Output the (X, Y) coordinate of the center of the cell containing the given text.  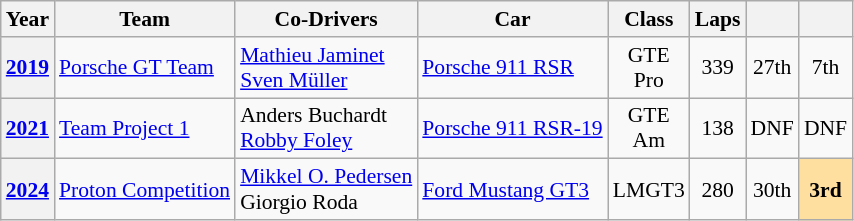
Team Project 1 (144, 128)
Proton Competition (144, 190)
Class (649, 19)
Co-Drivers (326, 19)
Porsche GT Team (144, 68)
Porsche 911 RSR (512, 68)
Year (28, 19)
Anders Buchardt Robby Foley (326, 128)
GTEAm (649, 128)
7th (826, 68)
Ford Mustang GT3 (512, 190)
GTEPro (649, 68)
Team (144, 19)
2019 (28, 68)
280 (718, 190)
2024 (28, 190)
339 (718, 68)
30th (772, 190)
Mathieu Jaminet Sven Müller (326, 68)
2021 (28, 128)
Laps (718, 19)
27th (772, 68)
3rd (826, 190)
Car (512, 19)
Mikkel O. Pedersen Giorgio Roda (326, 190)
LMGT3 (649, 190)
Porsche 911 RSR-19 (512, 128)
138 (718, 128)
